Pinpoint the cell where the given text exists, returning its [x, y] midpoint coordinate. 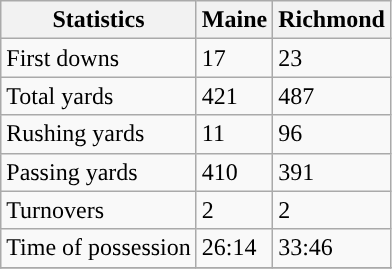
23 [332, 58]
Maine [234, 20]
11 [234, 134]
Statistics [99, 20]
First downs [99, 58]
17 [234, 58]
487 [332, 96]
Rushing yards [99, 134]
Richmond [332, 20]
26:14 [234, 248]
410 [234, 172]
Total yards [99, 96]
33:46 [332, 248]
421 [234, 96]
96 [332, 134]
Turnovers [99, 210]
Passing yards [99, 172]
391 [332, 172]
Time of possession [99, 248]
